Pinpoint the cell where the given text exists, returning its [x, y] midpoint coordinate. 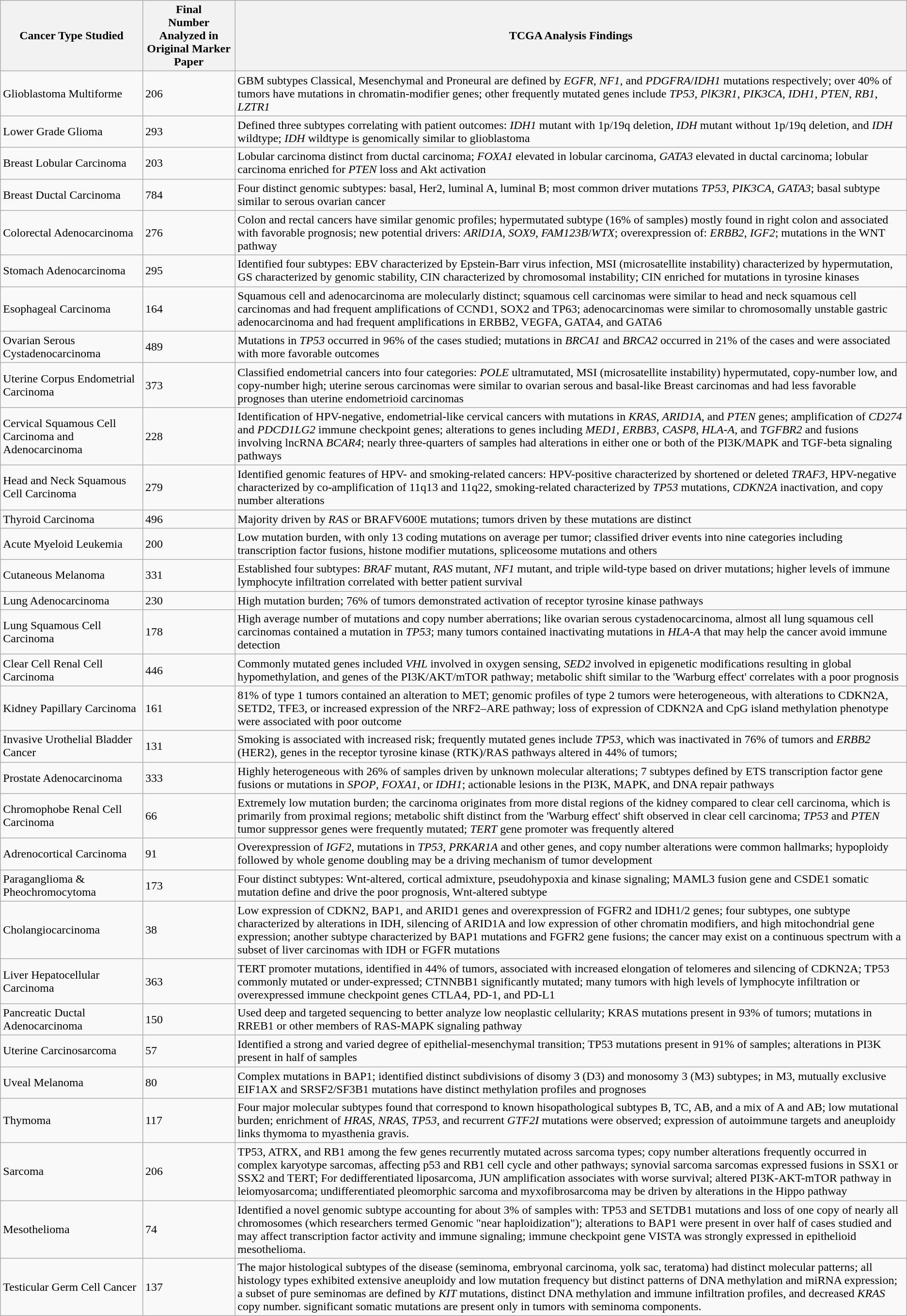
TCGA Analysis Findings [571, 36]
74 [188, 1229]
Stomach Adenocarcinoma [72, 270]
Lung Squamous Cell Carcinoma [72, 632]
295 [188, 270]
Breast Lobular Carcinoma [72, 163]
164 [188, 309]
Clear Cell Renal Cell Carcinoma [72, 670]
446 [188, 670]
173 [188, 885]
Ovarian Serous Cystadenocarcinoma [72, 347]
228 [188, 436]
276 [188, 233]
38 [188, 930]
Sarcoma [72, 1172]
Thymoma [72, 1121]
Glioblastoma Multiforme [72, 94]
131 [188, 746]
Testicular Germ Cell Cancer [72, 1287]
200 [188, 544]
Thyroid Carcinoma [72, 519]
Chromophobe Renal Cell Carcinoma [72, 816]
Invasive Urothelial Bladder Cancer [72, 746]
66 [188, 816]
57 [188, 1051]
Prostate Adenocarcinoma [72, 777]
Paraganglioma & Pheochromocytoma [72, 885]
496 [188, 519]
Cutaneous Melanoma [72, 576]
Pancreatic Ductal Adenocarcinoma [72, 1019]
784 [188, 195]
293 [188, 132]
Cervical Squamous Cell Carcinoma and Adenocarcinoma [72, 436]
489 [188, 347]
161 [188, 708]
203 [188, 163]
Liver Hepatocellular Carcinoma [72, 981]
117 [188, 1121]
Uterine Corpus Endometrial Carcinoma [72, 385]
Colorectal Adenocarcinoma [72, 233]
150 [188, 1019]
Head and Neck Squamous Cell Carcinoma [72, 487]
Cholangiocarcinoma [72, 930]
178 [188, 632]
High mutation burden; 76% of tumors demonstrated activation of receptor tyrosine kinase pathways [571, 601]
Breast Ductal Carcinoma [72, 195]
Cancer Type Studied [72, 36]
Uterine Carcinosarcoma [72, 1051]
331 [188, 576]
Acute Myeloid Leukemia [72, 544]
FinalNumber Analyzed in Original Marker Paper [188, 36]
Uveal Melanoma [72, 1082]
137 [188, 1287]
80 [188, 1082]
Lung Adenocarcinoma [72, 601]
373 [188, 385]
Majority driven by RAS or BRAFV600E mutations; tumors driven by these mutations are distinct [571, 519]
279 [188, 487]
230 [188, 601]
333 [188, 777]
Lower Grade Glioma [72, 132]
Kidney Papillary Carcinoma [72, 708]
Esophageal Carcinoma [72, 309]
363 [188, 981]
91 [188, 854]
Adrenocortical Carcinoma [72, 854]
Mesothelioma [72, 1229]
